Search for the cell housing the specified text and yield its (X, Y) center coordinate. 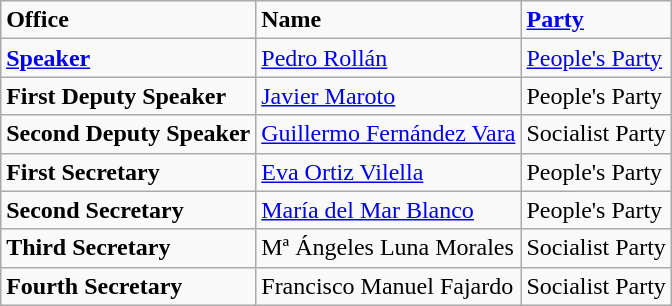
First Deputy Speaker (128, 96)
Francisco Manuel Fajardo (388, 286)
Eva Ortiz Vilella (388, 172)
Office (128, 20)
Name (388, 20)
Guillermo Fernández Vara (388, 134)
Fourth Secretary (128, 286)
Second Secretary (128, 210)
Mª Ángeles Luna Morales (388, 248)
Party (596, 20)
María del Mar Blanco (388, 210)
Speaker (128, 58)
Javier Maroto (388, 96)
Pedro Rollán (388, 58)
First Secretary (128, 172)
Third Secretary (128, 248)
Second Deputy Speaker (128, 134)
